Scan for the cell matching the given text and deliver its [X, Y] coordinate at center. 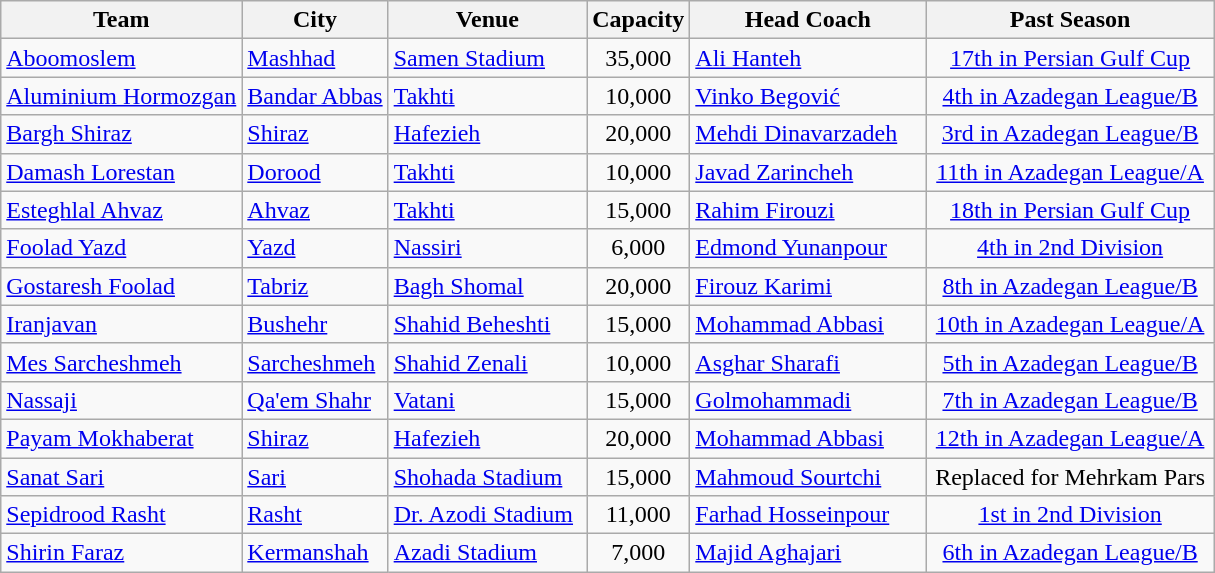
Shahid Beheshti [488, 324]
Team [122, 20]
Bagh Shomal [488, 286]
12th in Azadegan League/A [1070, 438]
6,000 [638, 248]
Bushehr [315, 324]
Aluminium Hormozgan [122, 96]
Javad Zarincheh [808, 172]
City [315, 20]
8th in Azadegan League/B [1070, 286]
7th in Azadegan League/B [1070, 400]
Dorood [315, 172]
Rasht [315, 515]
11,000 [638, 515]
Vinko Begović [808, 96]
Capacity [638, 20]
Venue [488, 20]
35,000 [638, 58]
Iranjavan [122, 324]
Golmohammadi [808, 400]
Mes Sarcheshmeh [122, 362]
Bandar Abbas [315, 96]
Shohada Stadium [488, 477]
Sepidrood Rasht [122, 515]
Farhad Hosseinpour [808, 515]
7,000 [638, 553]
Rahim Firouzi [808, 210]
Mehdi Dinavarzadeh [808, 134]
10th in Azadegan League/A [1070, 324]
Ali Hanteh [808, 58]
Payam Mokhaberat [122, 438]
Samen Stadium [488, 58]
6th in Azadegan League/B [1070, 553]
Past Season [1070, 20]
Mashhad [315, 58]
1st in 2nd Division [1070, 515]
Sanat Sari [122, 477]
Yazd [315, 248]
Sarcheshmeh [315, 362]
Asghar Sharafi [808, 362]
Shirin Faraz [122, 553]
Esteghlal Ahvaz [122, 210]
Nassaji [122, 400]
Dr. Azodi Stadium [488, 515]
Shahid Zenali [488, 362]
Nassiri [488, 248]
11th in Azadegan League/A [1070, 172]
Firouz Karimi [808, 286]
Head Coach [808, 20]
Ahvaz [315, 210]
Foolad Yazd [122, 248]
Kermanshah [315, 553]
Sari [315, 477]
Tabriz [315, 286]
Replaced for Mehrkam Pars [1070, 477]
Damash Lorestan [122, 172]
5th in Azadegan League/B [1070, 362]
17th in Persian Gulf Cup [1070, 58]
Aboomoslem [122, 58]
4th in Azadegan League/B [1070, 96]
Bargh Shiraz [122, 134]
3rd in Azadegan League/B [1070, 134]
4th in 2nd Division [1070, 248]
Gostaresh Foolad [122, 286]
Vatani [488, 400]
Mahmoud Sourtchi [808, 477]
Edmond Yunanpour [808, 248]
18th in Persian Gulf Cup [1070, 210]
Majid Aghajari [808, 553]
Qa'em Shahr [315, 400]
Azadi Stadium [488, 553]
